Find where the given text appears and provide that cell's center as (x, y) coordinate. 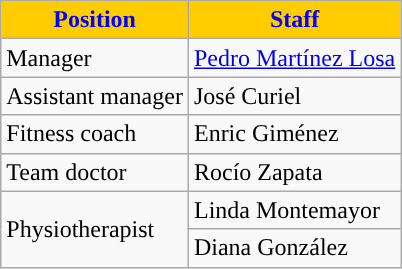
Manager (95, 58)
José Curiel (294, 96)
Team doctor (95, 172)
Staff (294, 20)
Pedro Martínez Losa (294, 58)
Enric Giménez (294, 134)
Assistant manager (95, 96)
Linda Montemayor (294, 210)
Diana González (294, 248)
Rocío Zapata (294, 172)
Position (95, 20)
Fitness coach (95, 134)
Physiotherapist (95, 229)
